Determine the [X, Y] coordinate at the center of the cell enclosing the given text.  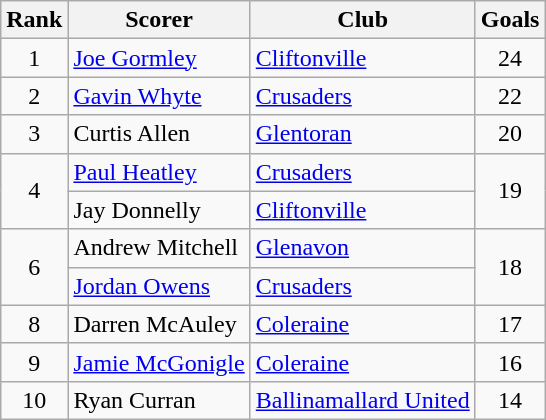
Scorer [159, 20]
Glentoran [362, 134]
18 [510, 267]
14 [510, 400]
22 [510, 96]
9 [34, 362]
1 [34, 58]
Curtis Allen [159, 134]
Darren McAuley [159, 324]
Gavin Whyte [159, 96]
Jay Donnelly [159, 210]
Jordan Owens [159, 286]
Paul Heatley [159, 172]
24 [510, 58]
Ballinamallard United [362, 400]
Goals [510, 20]
Andrew Mitchell [159, 248]
4 [34, 191]
16 [510, 362]
Rank [34, 20]
19 [510, 191]
8 [34, 324]
2 [34, 96]
Glenavon [362, 248]
3 [34, 134]
6 [34, 267]
17 [510, 324]
Joe Gormley [159, 58]
Ryan Curran [159, 400]
Club [362, 20]
Jamie McGonigle [159, 362]
10 [34, 400]
20 [510, 134]
